Output the [X, Y] coordinate of the center of the cell containing the given text.  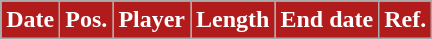
Player [152, 20]
Ref. [406, 20]
Length [233, 20]
Date [30, 20]
End date [327, 20]
Pos. [86, 20]
